Locate the cell with the specified text and output its (x, y) center coordinate. 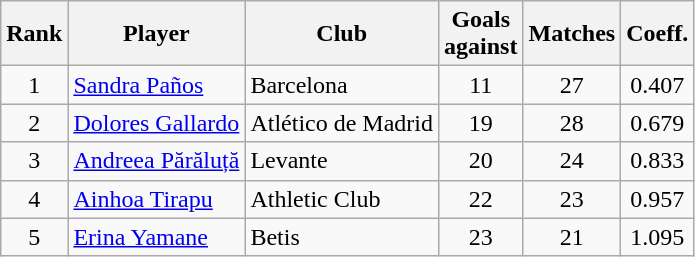
Atlético de Madrid (342, 123)
27 (572, 85)
3 (34, 161)
Club (342, 34)
28 (572, 123)
Levante (342, 161)
22 (481, 199)
Erina Yamane (156, 237)
Goalsagainst (481, 34)
Ainhoa Tirapu (156, 199)
Player (156, 34)
Coeff. (658, 34)
20 (481, 161)
1 (34, 85)
Rank (34, 34)
0.679 (658, 123)
Andreea Părăluță (156, 161)
5 (34, 237)
Matches (572, 34)
Sandra Paños (156, 85)
Barcelona (342, 85)
0.407 (658, 85)
24 (572, 161)
0.833 (658, 161)
Betis (342, 237)
Athletic Club (342, 199)
Dolores Gallardo (156, 123)
11 (481, 85)
0.957 (658, 199)
21 (572, 237)
1.095 (658, 237)
4 (34, 199)
19 (481, 123)
2 (34, 123)
